Determine the (X, Y) coordinate at the center of the cell enclosing the given text.  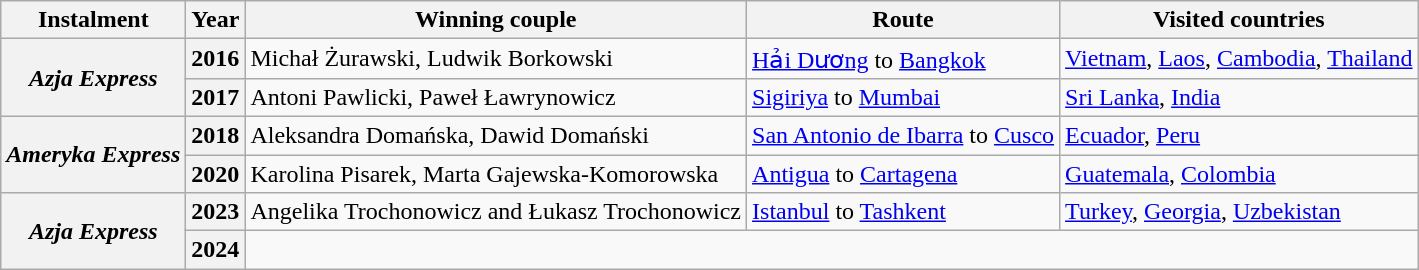
Ecuador, Peru (1239, 135)
2016 (216, 59)
Angelika Trochonowicz and Łukasz Trochonowicz (496, 212)
Ameryka Express (94, 154)
Hải Dương to Bangkok (904, 59)
Visited countries (1239, 20)
2023 (216, 212)
Vietnam, Laos, Cambodia, Thailand (1239, 59)
Istanbul to Tashkent (904, 212)
Antoni Pawlicki, Paweł Ławrynowicz (496, 97)
Instalment (94, 20)
Year (216, 20)
Turkey, Georgia, Uzbekistan (1239, 212)
Sigiriya to Mumbai (904, 97)
Sri Lanka, India (1239, 97)
Route (904, 20)
Michał Żurawski, Ludwik Borkowski (496, 59)
2024 (216, 250)
2017 (216, 97)
Antigua to Cartagena (904, 173)
Guatemala, Colombia (1239, 173)
San Antonio de Ibarra to Cusco (904, 135)
Aleksandra Domańska, Dawid Domański (496, 135)
2018 (216, 135)
Karolina Pisarek, Marta Gajewska-Komorowska (496, 173)
Winning couple (496, 20)
2020 (216, 173)
